Detect which cell encompasses the target text, then output its [x, y] center coordinate. 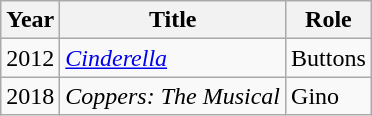
Buttons [329, 58]
Coppers: The Musical [173, 96]
Cinderella [173, 58]
2012 [30, 58]
Title [173, 20]
Role [329, 20]
Gino [329, 96]
2018 [30, 96]
Year [30, 20]
